Search for the cell housing the specified text and yield its (x, y) center coordinate. 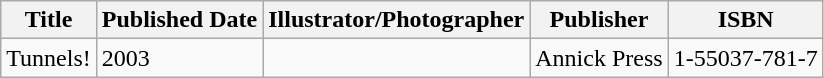
Publisher (599, 20)
Title (49, 20)
2003 (179, 58)
Annick Press (599, 58)
Tunnels! (49, 58)
Published Date (179, 20)
ISBN (746, 20)
Illustrator/Photographer (396, 20)
1-55037-781-7 (746, 58)
